Determine the (X, Y) coordinate at the center of the cell enclosing the given text.  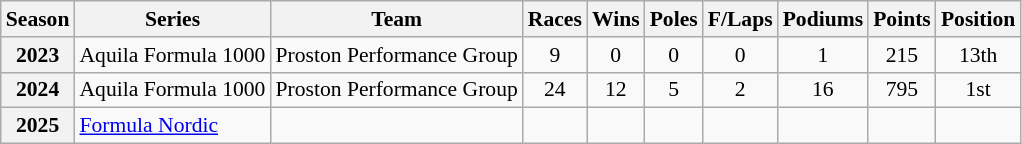
2025 (38, 126)
795 (902, 90)
Position (978, 19)
Season (38, 19)
2023 (38, 55)
1 (824, 55)
Podiums (824, 19)
2024 (38, 90)
13th (978, 55)
F/Laps (740, 19)
2 (740, 90)
Series (172, 19)
Poles (674, 19)
Formula Nordic (172, 126)
9 (555, 55)
12 (616, 90)
Wins (616, 19)
16 (824, 90)
215 (902, 55)
1st (978, 90)
Points (902, 19)
Races (555, 19)
24 (555, 90)
Team (396, 19)
5 (674, 90)
